Provide the [X, Y] coordinate of the cell's center where the given text is located.  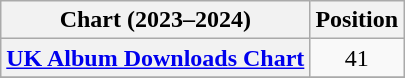
Position [357, 20]
41 [357, 58]
UK Album Downloads Chart [156, 58]
Chart (2023–2024) [156, 20]
